Return [x, y] of the center of cell containing provided text 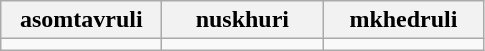
mkhedruli [404, 20]
asomtavruli [82, 20]
nuskhuri [242, 20]
